Extract the (x, y) coordinate from the center of the cell holding the provided text.  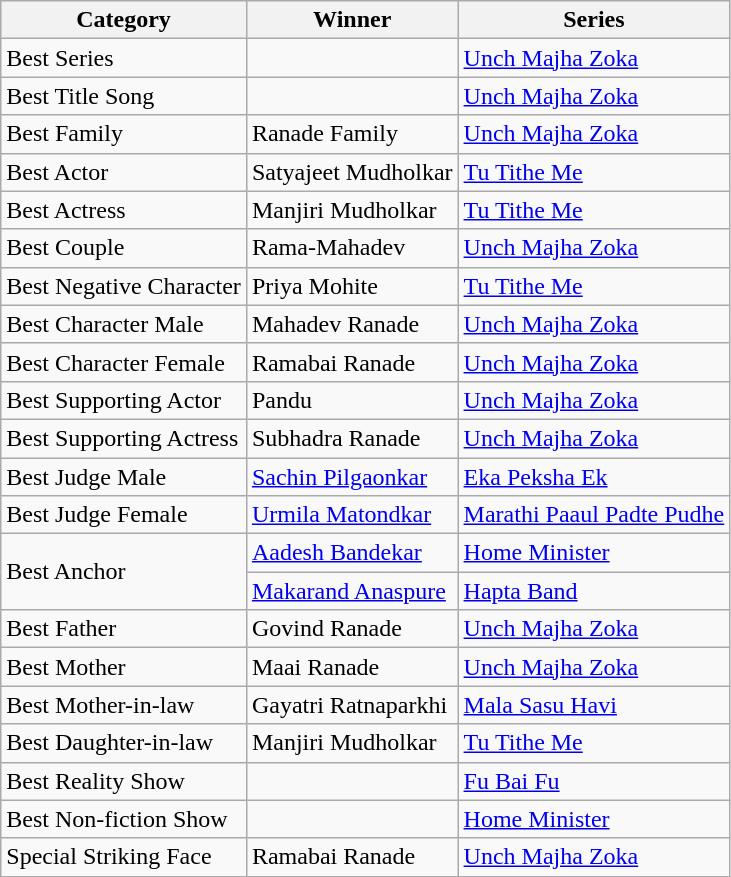
Best Negative Character (124, 286)
Makarand Anaspure (352, 591)
Best Daughter-in-law (124, 743)
Marathi Paaul Padte Pudhe (594, 515)
Best Series (124, 58)
Best Couple (124, 248)
Best Actress (124, 210)
Ranade Family (352, 134)
Best Judge Male (124, 477)
Best Character Male (124, 324)
Winner (352, 20)
Best Character Female (124, 362)
Rama-Mahadev (352, 248)
Best Anchor (124, 572)
Best Supporting Actor (124, 400)
Maai Ranade (352, 667)
Satyajeet Mudholkar (352, 172)
Best Supporting Actress (124, 438)
Best Family (124, 134)
Aadesh Bandekar (352, 553)
Best Actor (124, 172)
Gayatri Ratnaparkhi (352, 705)
Best Non-fiction Show (124, 819)
Best Judge Female (124, 515)
Special Striking Face (124, 857)
Best Mother (124, 667)
Mahadev Ranade (352, 324)
Best Title Song (124, 96)
Best Mother-in-law (124, 705)
Category (124, 20)
Best Reality Show (124, 781)
Govind Ranade (352, 629)
Fu Bai Fu (594, 781)
Urmila Matondkar (352, 515)
Series (594, 20)
Pandu (352, 400)
Eka Peksha Ek (594, 477)
Priya Mohite (352, 286)
Best Father (124, 629)
Hapta Band (594, 591)
Subhadra Ranade (352, 438)
Mala Sasu Havi (594, 705)
Sachin Pilgaonkar (352, 477)
